Return (X, Y) of the center of cell containing provided text 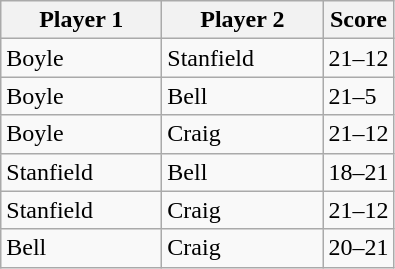
Score (358, 20)
20–21 (358, 248)
Player 2 (242, 20)
18–21 (358, 172)
21–5 (358, 96)
Player 1 (82, 20)
